Find where the given text appears and provide that cell's center as [X, Y] coordinate. 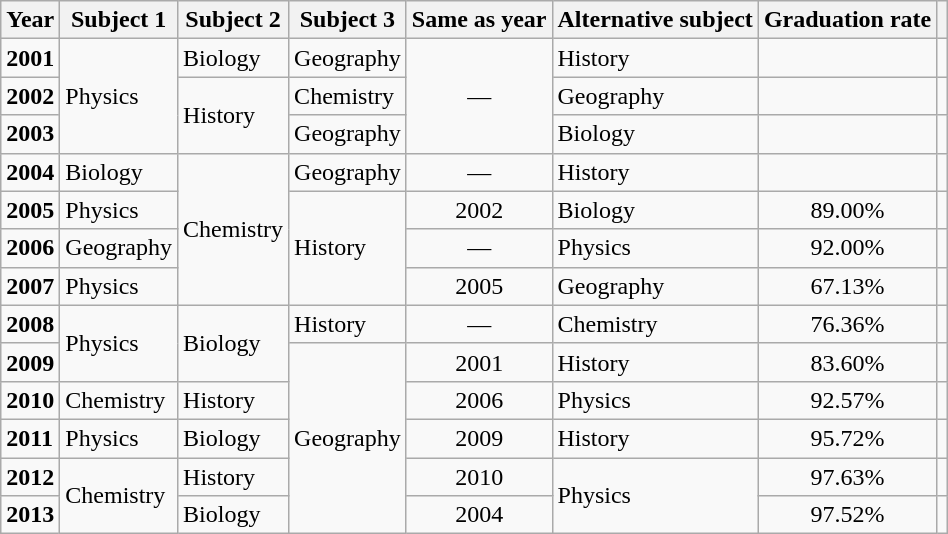
67.13% [847, 286]
92.57% [847, 400]
2008 [30, 324]
83.60% [847, 362]
2007 [30, 286]
2013 [30, 515]
2011 [30, 438]
97.63% [847, 477]
Graduation rate [847, 20]
Same as year [479, 20]
2003 [30, 134]
Alternative subject [655, 20]
2012 [30, 477]
89.00% [847, 210]
Subject 2 [234, 20]
97.52% [847, 515]
95.72% [847, 438]
Year [30, 20]
76.36% [847, 324]
92.00% [847, 248]
Subject 1 [119, 20]
Subject 3 [348, 20]
